Output the (X, Y) coordinate of the center of the cell containing the given text.  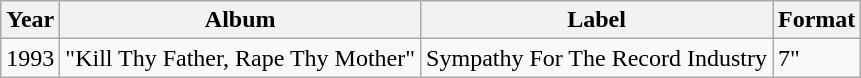
7" (816, 58)
"Kill Thy Father, Rape Thy Mother" (240, 58)
Album (240, 20)
Format (816, 20)
Year (30, 20)
Label (597, 20)
Sympathy For The Record Industry (597, 58)
1993 (30, 58)
